Determine the [x, y] coordinate at the center of the cell enclosing the given text.  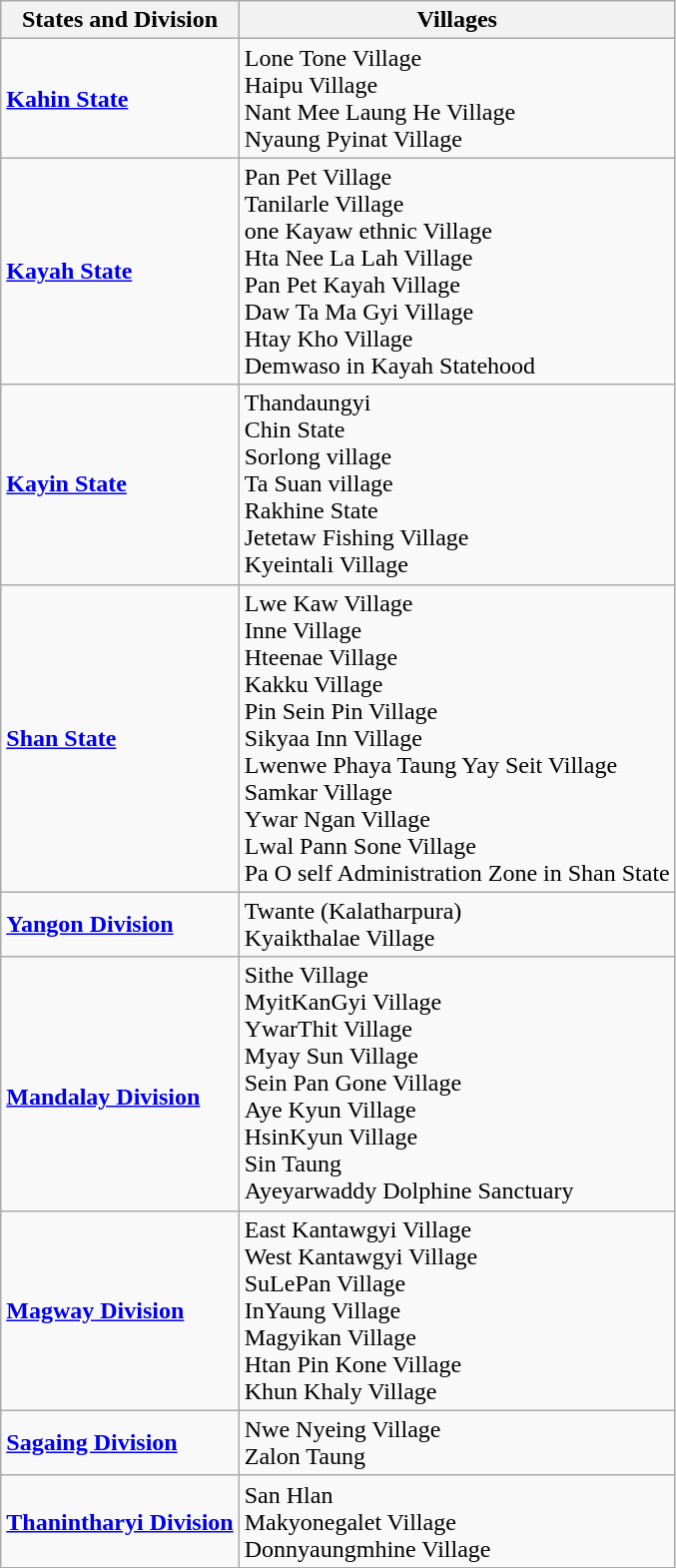
Lone Tone VillageHaipu VillageNant Mee Laung He VillageNyaung Pyinat Village [457, 98]
Thanintharyi Division [120, 1521]
Sagaing Division [120, 1442]
Magway Division [120, 1310]
Kayin State [120, 484]
Nwe Nyeing VillageZalon Taung [457, 1442]
Mandalay Division [120, 1084]
Villages [457, 20]
Kahin State [120, 98]
ThandaungyiChin StateSorlong villageTa Suan villageRakhine StateJetetaw Fishing VillageKyeintali Village [457, 484]
East Kantawgyi VillageWest Kantawgyi VillageSuLePan VillageInYaung VillageMagyikan VillageHtan Pin Kone VillageKhun Khaly Village [457, 1310]
States and Division [120, 20]
Kayah State [120, 272]
Shan State [120, 738]
Twante (Kalatharpura)Kyaikthalae Village [457, 925]
Yangon Division [120, 925]
San HlanMakyonegalet VillageDonnyaungmhine Village [457, 1521]
